Return (X, Y) of the center of cell containing provided text 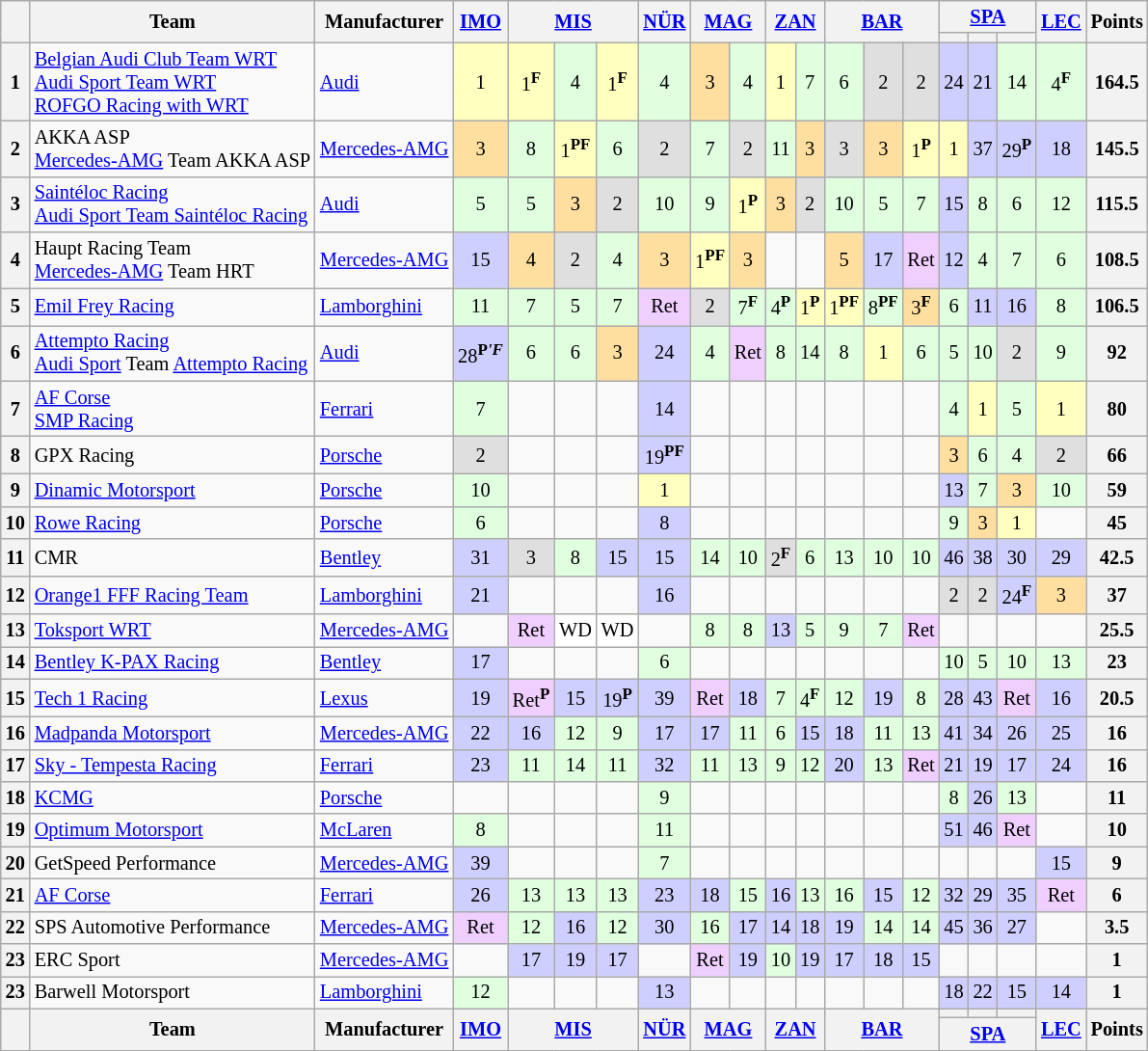
3.5 (1117, 928)
Toksport WRT (173, 631)
Bentley K-PAX Racing (173, 662)
31 (480, 557)
GPX Racing (173, 455)
28 (954, 698)
19P (618, 698)
Rowe Racing (173, 523)
8PF (883, 307)
27 (1017, 928)
Lexus (384, 698)
2F (781, 557)
51 (954, 830)
Belgian Audi Club Team WRT Audi Sport Team WRT ROFGO Racing with WRT (173, 82)
McLaren (384, 830)
Dinamic Motorsport (173, 491)
Emil Frey Racing (173, 307)
Optimum Motorsport (173, 830)
ERC Sport (173, 960)
29P (1017, 148)
Madpanda Motorsport (173, 733)
106.5 (1117, 307)
41 (954, 733)
66 (1117, 455)
Barwell Motorsport (173, 992)
3F (921, 307)
Sky - Tempesta Racing (173, 766)
KCMG (173, 797)
4P (781, 307)
SPS Automotive Performance (173, 928)
92 (1117, 353)
164.5 (1117, 82)
20.5 (1117, 698)
Haupt Racing Team Mercedes-AMG Team HRT (173, 260)
115.5 (1117, 204)
25 (1061, 733)
38 (983, 557)
36 (983, 928)
145.5 (1117, 148)
AKKA ASP Mercedes-AMG Team AKKA ASP (173, 148)
59 (1117, 491)
Saintéloc Racing Audi Sport Team Saintéloc Racing (173, 204)
34 (983, 733)
43 (983, 698)
19PF (664, 455)
25.5 (1117, 631)
Orange1 FFF Racing Team (173, 596)
24F (1017, 596)
7F (748, 307)
AF Corse (173, 895)
Tech 1 Racing (173, 698)
80 (1117, 409)
35 (1017, 895)
CMR (173, 557)
RetP (531, 698)
Attempto Racing Audi Sport Team Attempto Racing (173, 353)
108.5 (1117, 260)
42.5 (1117, 557)
GetSpeed Performance (173, 863)
AF Corse SMP Racing (173, 409)
28P'F (480, 353)
